Detect which cell encompasses the target text, then output its (x, y) center coordinate. 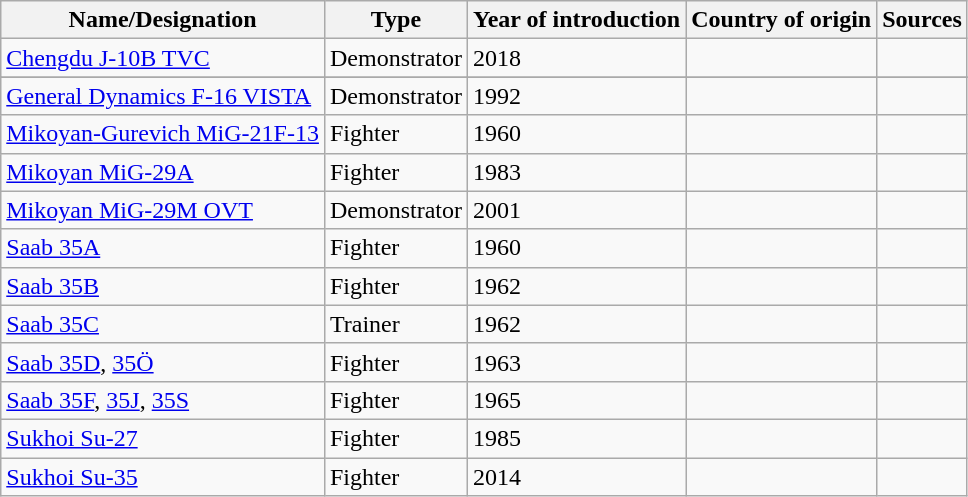
Sukhoi Su-35 (163, 477)
Mikoyan MiG-29A (163, 172)
2018 (576, 58)
Saab 35A (163, 248)
2001 (576, 210)
1965 (576, 400)
Saab 35D, 35Ö (163, 362)
2014 (576, 477)
1992 (576, 96)
1985 (576, 438)
Mikoyan MiG-29M OVT (163, 210)
Saab 35F, 35J, 35S (163, 400)
Trainer (396, 324)
Country of origin (782, 20)
Name/Designation (163, 20)
Sukhoi Su-27 (163, 438)
1983 (576, 172)
General Dynamics F-16 VISTA (163, 96)
Year of introduction (576, 20)
Sources (922, 20)
1963 (576, 362)
Mikoyan-Gurevich MiG-21F-13 (163, 134)
Type (396, 20)
Saab 35B (163, 286)
Chengdu J-10B TVC (163, 58)
Saab 35C (163, 324)
